Extract the (X, Y) coordinate from the center of the cell holding the provided text.  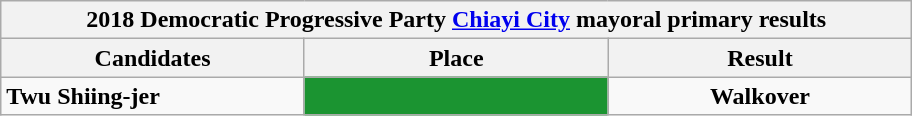
Walkover (760, 96)
Twu Shiing-jer (153, 96)
2018 Democratic Progressive Party Chiayi City mayoral primary results (456, 20)
Place (456, 58)
Candidates (153, 58)
Result (760, 58)
